Find where the given text appears and provide that cell's center as (x, y) coordinate. 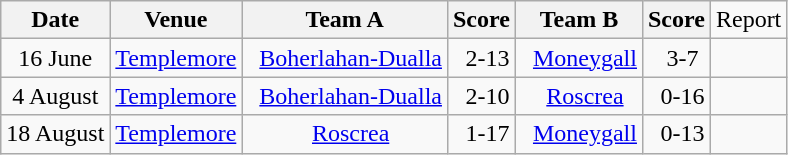
4 August (56, 96)
1-17 (481, 134)
Team B (578, 20)
16 June (56, 58)
Team A (345, 20)
2-13 (481, 58)
Report (748, 20)
2-10 (481, 96)
Date (56, 20)
0-13 (676, 134)
0-16 (676, 96)
18 August (56, 134)
3-7 (676, 58)
Venue (176, 20)
